Identify which cell holds the provided text, then report its (x, y) central coordinate. 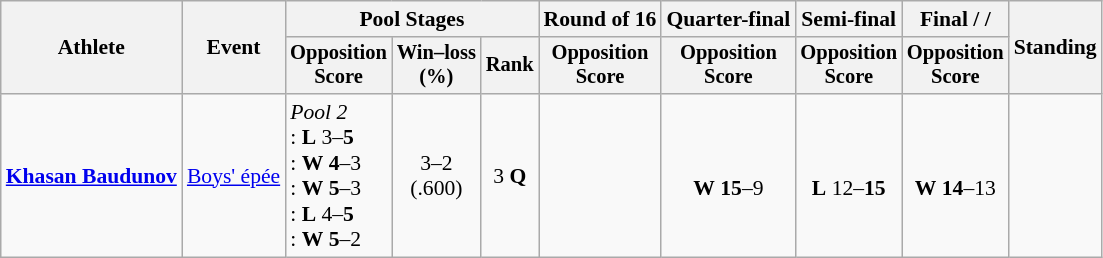
Quarter-final (728, 19)
Win–loss(%) (436, 66)
Pool 2: L 3–5: W 4–3: W 5–3: L 4–5: W 5–2 (338, 176)
Event (234, 48)
3–2(.600) (436, 176)
W 15–9 (728, 176)
Khasan Baudunov (92, 176)
Boys' épée (234, 176)
Pool Stages (412, 19)
3 Q (510, 176)
Semi-final (848, 19)
L 12–15 (848, 176)
Rank (510, 66)
Final / / (956, 19)
Standing (1056, 48)
Athlete (92, 48)
Round of 16 (600, 19)
W 14–13 (956, 176)
